Identify which cell holds the provided text, then report its [X, Y] central coordinate. 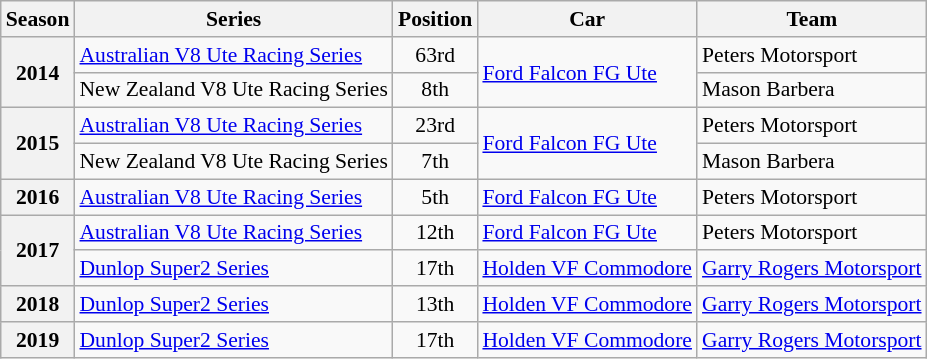
8th [435, 90]
Series [233, 19]
2014 [38, 72]
2019 [38, 340]
5th [435, 197]
Position [435, 19]
2018 [38, 304]
2017 [38, 250]
12th [435, 233]
Season [38, 19]
63rd [435, 55]
2015 [38, 144]
7th [435, 162]
13th [435, 304]
Team [812, 19]
23rd [435, 126]
2016 [38, 197]
Car [587, 19]
